Provide the (x, y) coordinate of the cell's center where the given text is located.  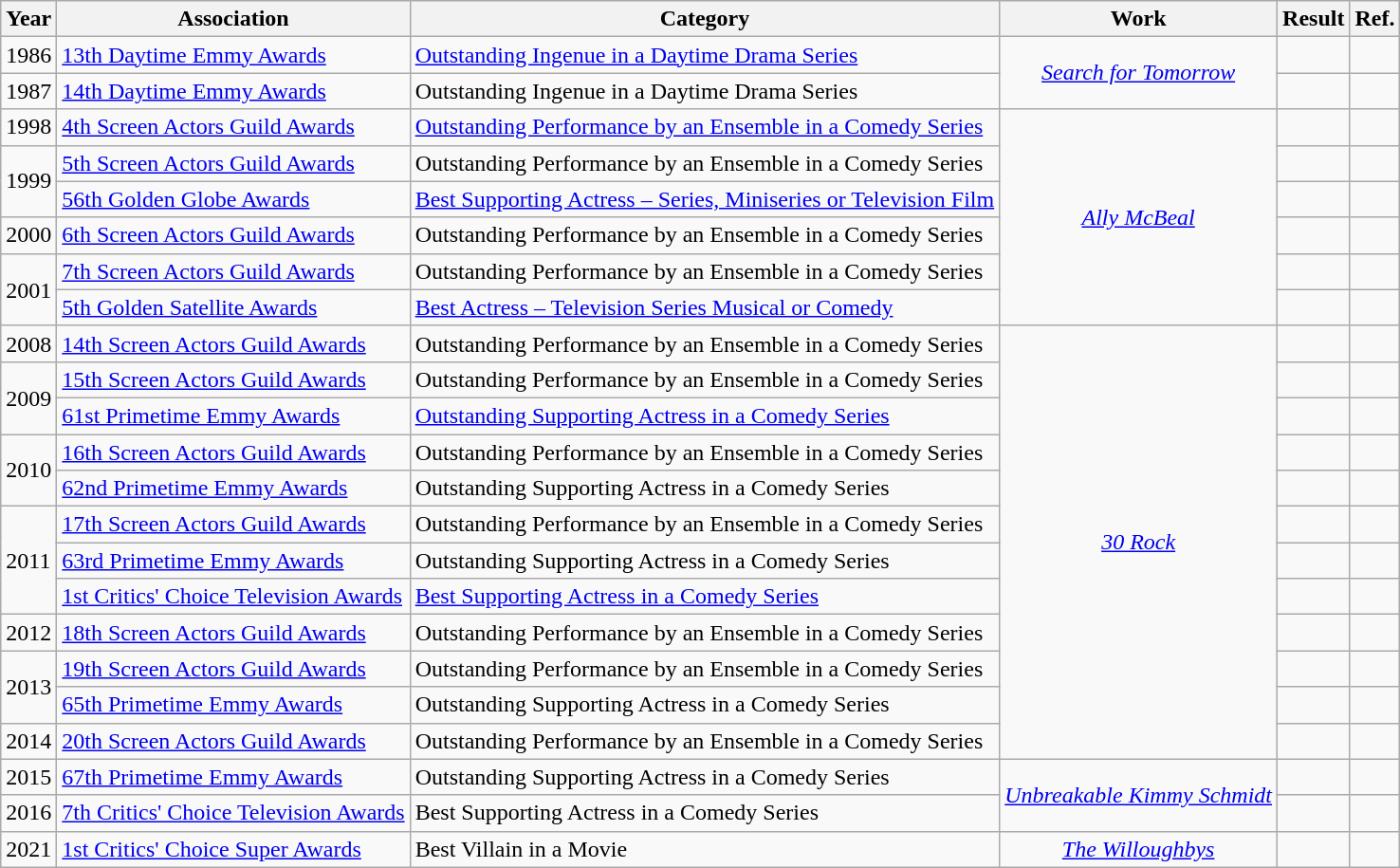
18th Screen Actors Guild Awards (233, 633)
2008 (28, 343)
7th Screen Actors Guild Awards (233, 271)
2012 (28, 633)
19th Screen Actors Guild Awards (233, 669)
2010 (28, 471)
15th Screen Actors Guild Awards (233, 379)
Association (233, 19)
Unbreakable Kimmy Schmidt (1138, 795)
2009 (28, 397)
1987 (28, 91)
20th Screen Actors Guild Awards (233, 741)
2011 (28, 561)
17th Screen Actors Guild Awards (233, 525)
6th Screen Actors Guild Awards (233, 235)
Work (1138, 19)
62nd Primetime Emmy Awards (233, 489)
16th Screen Actors Guild Awards (233, 452)
1986 (28, 55)
65th Primetime Emmy Awards (233, 705)
13th Daytime Emmy Awards (233, 55)
67th Primetime Emmy Awards (233, 777)
2021 (28, 849)
1st Critics' Choice Television Awards (233, 597)
2013 (28, 687)
14th Daytime Emmy Awards (233, 91)
Year (28, 19)
Ref. (1375, 19)
56th Golden Globe Awards (233, 199)
1998 (28, 127)
The Willoughbys (1138, 849)
2016 (28, 813)
61st Primetime Emmy Awards (233, 416)
2014 (28, 741)
1999 (28, 181)
Category (705, 19)
Ally McBeal (1138, 217)
7th Critics' Choice Television Awards (233, 813)
14th Screen Actors Guild Awards (233, 343)
4th Screen Actors Guild Awards (233, 127)
2001 (28, 289)
5th Screen Actors Guild Awards (233, 163)
30 Rock (1138, 543)
1st Critics' Choice Super Awards (233, 849)
5th Golden Satellite Awards (233, 307)
63rd Primetime Emmy Awards (233, 561)
Best Actress – Television Series Musical or Comedy (705, 307)
Best Villain in a Movie (705, 849)
Result (1314, 19)
2015 (28, 777)
Search for Tomorrow (1138, 73)
Best Supporting Actress – Series, Miniseries or Television Film (705, 199)
2000 (28, 235)
